For the text-containing cell, return its midpoint in (x, y) coordinate format. 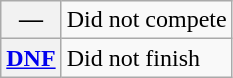
DNF (31, 58)
Did not compete (146, 20)
— (31, 20)
Did not finish (146, 58)
